For the text-containing cell, return its midpoint in [x, y] coordinate format. 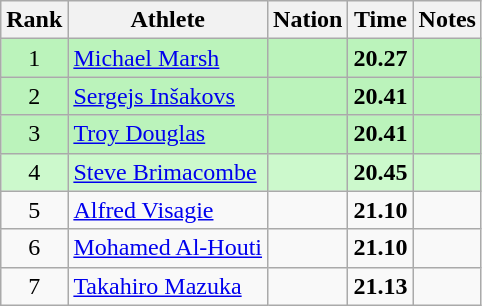
Time [380, 20]
2 [34, 96]
Sergejs Inšakovs [168, 96]
Steve Brimacombe [168, 172]
20.27 [380, 58]
1 [34, 58]
Takahiro Mazuka [168, 286]
21.13 [380, 286]
7 [34, 286]
3 [34, 134]
Troy Douglas [168, 134]
Rank [34, 20]
5 [34, 210]
4 [34, 172]
20.45 [380, 172]
Nation [308, 20]
Notes [447, 20]
Michael Marsh [168, 58]
Mohamed Al-Houti [168, 248]
Athlete [168, 20]
6 [34, 248]
Alfred Visagie [168, 210]
